Extract the [x, y] coordinate from the center of the cell holding the provided text.  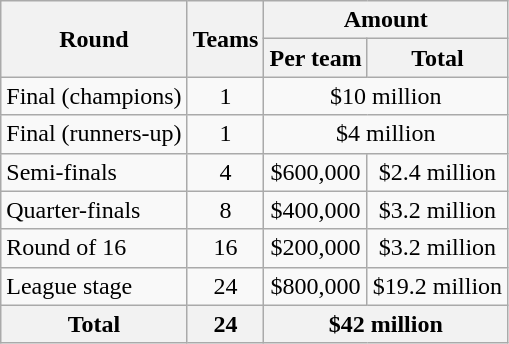
$800,000 [316, 286]
8 [226, 210]
League stage [94, 286]
Quarter-finals [94, 210]
Amount [386, 20]
Semi-finals [94, 172]
Per team [316, 58]
$42 million [386, 324]
Teams [226, 39]
Final (champions) [94, 96]
$4 million [386, 134]
$200,000 [316, 248]
$19.2 million [437, 286]
$2.4 million [437, 172]
Final (runners-up) [94, 134]
Round of 16 [94, 248]
4 [226, 172]
$400,000 [316, 210]
Round [94, 39]
16 [226, 248]
$10 million [386, 96]
$600,000 [316, 172]
